Scan for the cell matching the given text and deliver its (X, Y) coordinate at center. 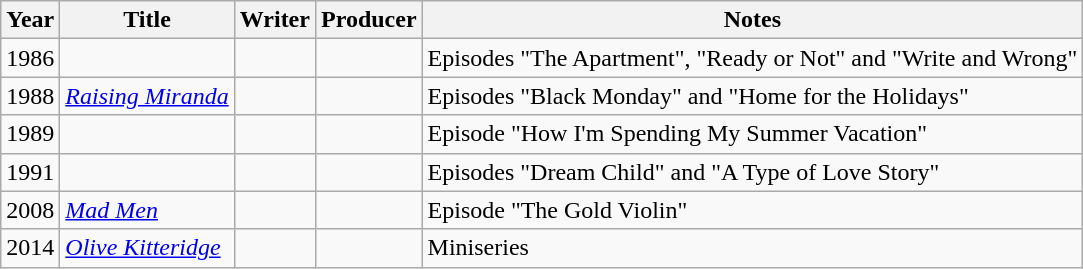
Mad Men (147, 210)
Year (30, 20)
1989 (30, 134)
2008 (30, 210)
Writer (274, 20)
Episodes "The Apartment", "Ready or Not" and "Write and Wrong" (752, 58)
Olive Kitteridge (147, 248)
Notes (752, 20)
Episode "The Gold Violin" (752, 210)
Episodes "Dream Child" and "A Type of Love Story" (752, 172)
1991 (30, 172)
Title (147, 20)
Raising Miranda (147, 96)
Episodes "Black Monday" and "Home for the Holidays" (752, 96)
1986 (30, 58)
Miniseries (752, 248)
Episode "How I'm Spending My Summer Vacation" (752, 134)
1988 (30, 96)
2014 (30, 248)
Producer (368, 20)
